Output the (X, Y) coordinate of the center of the cell containing the given text.  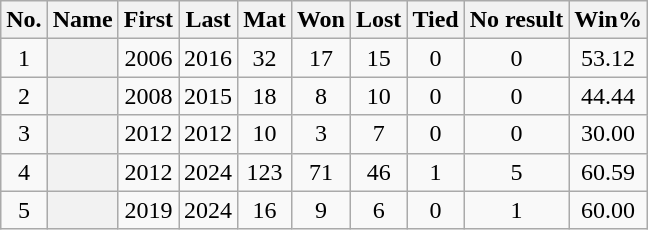
4 (24, 172)
71 (320, 172)
First (148, 20)
8 (320, 96)
44.44 (608, 96)
46 (378, 172)
123 (265, 172)
60.59 (608, 172)
Win% (608, 20)
60.00 (608, 210)
Lost (378, 20)
2008 (148, 96)
2015 (208, 96)
Won (320, 20)
6 (378, 210)
No. (24, 20)
2019 (148, 210)
2016 (208, 58)
Name (82, 20)
No result (516, 20)
Last (208, 20)
9 (320, 210)
30.00 (608, 134)
Mat (265, 20)
Tied (436, 20)
7 (378, 134)
2006 (148, 58)
16 (265, 210)
32 (265, 58)
18 (265, 96)
53.12 (608, 58)
2 (24, 96)
17 (320, 58)
15 (378, 58)
